Pinpoint the cell where the given text exists, returning its [x, y] midpoint coordinate. 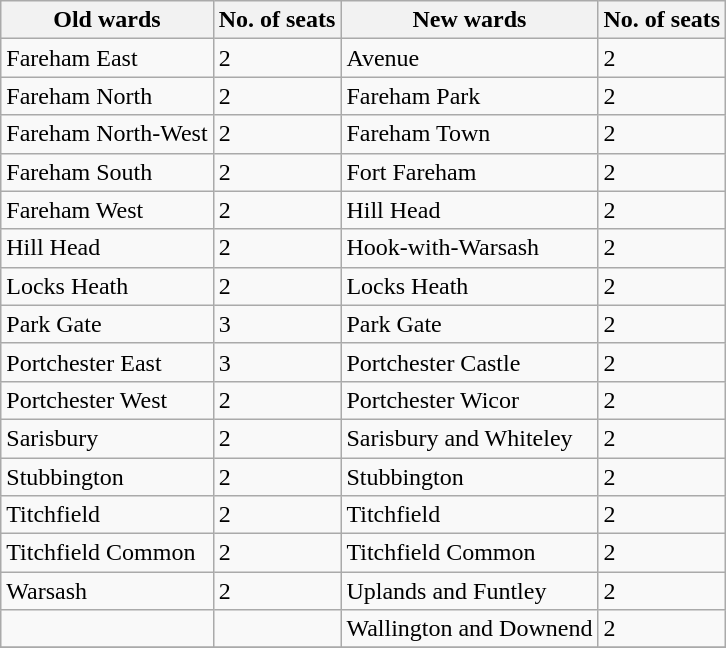
Fareham Park [470, 96]
Old wards [107, 20]
Hook-with-Warsash [470, 248]
Portchester East [107, 362]
New wards [470, 20]
Fareham East [107, 58]
Sarisbury [107, 438]
Fareham North-West [107, 134]
Fareham West [107, 210]
Warsash [107, 591]
Portchester Castle [470, 362]
Fareham North [107, 96]
Wallington and Downend [470, 629]
Sarisbury and Whiteley [470, 438]
Avenue [470, 58]
Fort Fareham [470, 172]
Fareham South [107, 172]
Uplands and Funtley [470, 591]
Portchester West [107, 400]
Fareham Town [470, 134]
Portchester Wicor [470, 400]
